Locate the cell with the specified text and output its (X, Y) center coordinate. 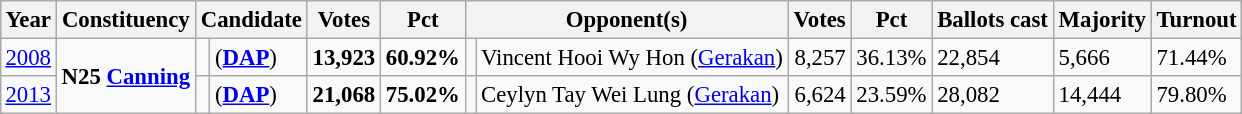
Majority (1102, 20)
5,666 (1102, 57)
N25 Canning (126, 76)
14,444 (1102, 95)
Year (28, 20)
Turnout (1196, 20)
28,082 (992, 95)
71.44% (1196, 57)
Ceylyn Tay Wei Lung (Gerakan) (632, 95)
36.13% (892, 57)
Ballots cast (992, 20)
75.02% (424, 95)
2013 (28, 95)
6,624 (820, 95)
Opponent(s) (626, 20)
8,257 (820, 57)
23.59% (892, 95)
Candidate (251, 20)
2008 (28, 57)
60.92% (424, 57)
13,923 (344, 57)
22,854 (992, 57)
Vincent Hooi Wy Hon (Gerakan) (632, 57)
21,068 (344, 95)
Constituency (126, 20)
79.80% (1196, 95)
